Scan for the cell matching the given text and deliver its [x, y] coordinate at center. 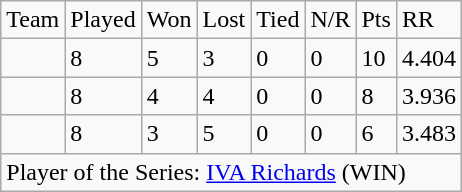
N/R [330, 20]
3.936 [428, 96]
10 [376, 58]
6 [376, 134]
3.483 [428, 134]
4.404 [428, 58]
Tied [278, 20]
RR [428, 20]
Won [169, 20]
Played [103, 20]
Pts [376, 20]
Team [33, 20]
Player of the Series: IVA Richards (WIN) [232, 172]
Lost [224, 20]
